Search for the cell housing the specified text and yield its [x, y] center coordinate. 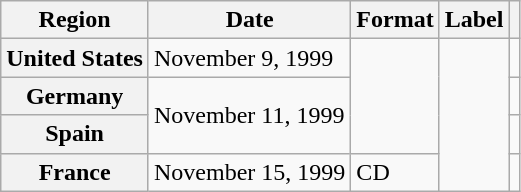
Spain [75, 134]
CD [395, 172]
United States [75, 58]
Germany [75, 96]
Region [75, 20]
France [75, 172]
November 15, 1999 [249, 172]
Format [395, 20]
November 9, 1999 [249, 58]
Date [249, 20]
Label [474, 20]
November 11, 1999 [249, 115]
